Provide the (x, y) coordinate of the cell's center where the given text is located.  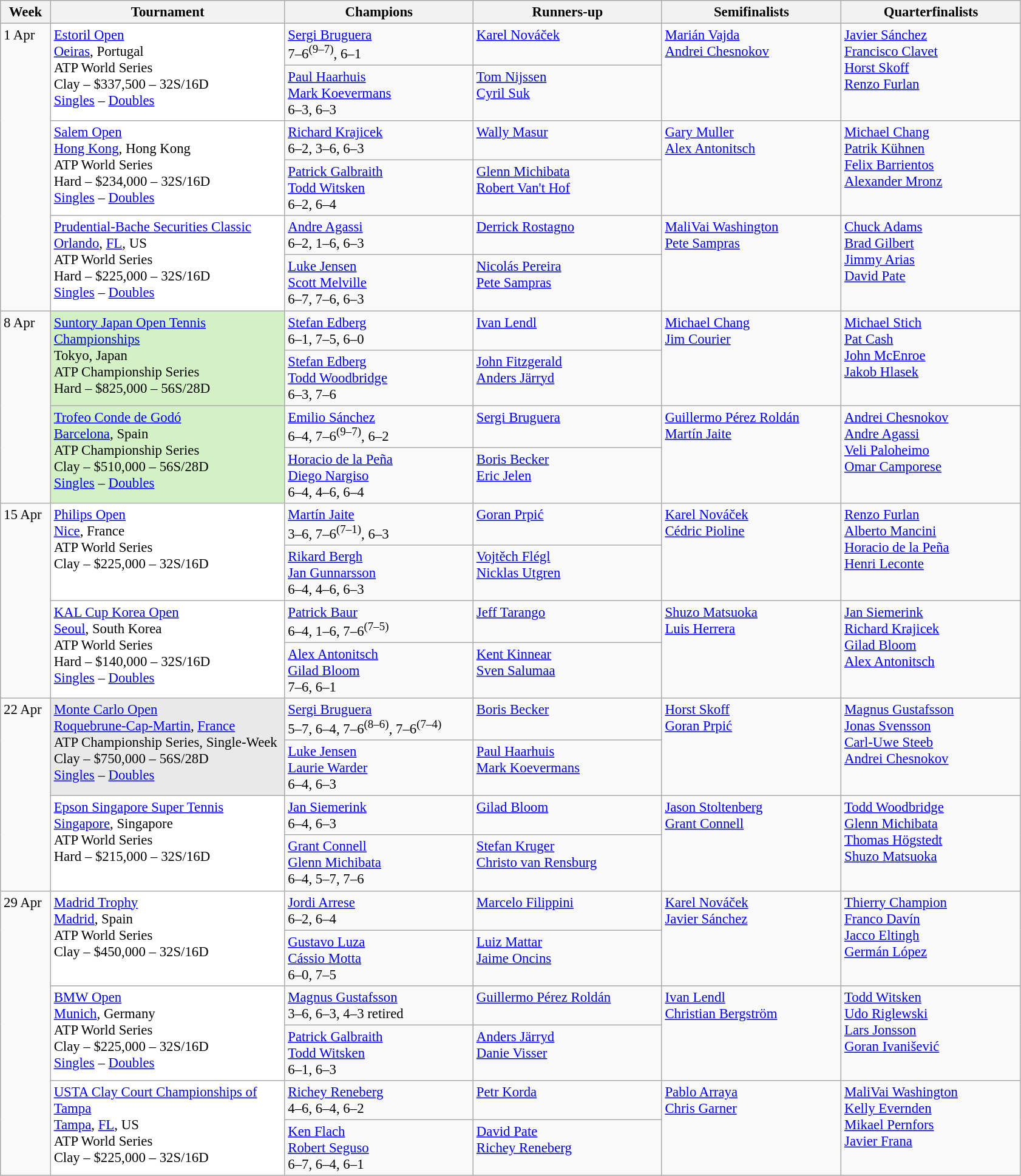
Rikard Bergh Jan Gunnarsson 6–4, 4–6, 6–3 (379, 573)
Sergi Bruguera (568, 426)
Marcelo Filippini (568, 911)
Michael Chang Patrik Kühnen Felix Barrientos Alexander Mronz (931, 168)
22 Apr (25, 794)
Trofeo Conde de Godó Barcelona, Spain ATP Championship Series Clay – $510,000 – 56S/28D Singles – Doubles (168, 454)
David Pate Richey Reneberg (568, 1147)
Horacio de la Peña Diego Nargiso 6–4, 4–6, 6–4 (379, 475)
KAL Cup Korea Open Seoul, South Korea ATP World Series Hard – $140,000 – 32S/16D Singles – Doubles (168, 650)
Petr Korda (568, 1100)
Martín Jaite 3–6, 7–6(7–1), 6–3 (379, 525)
15 Apr (25, 601)
Glenn Michibata Robert Van't Hof (568, 188)
Ken Flach Robert Seguso 6–7, 6–4, 6–1 (379, 1147)
29 Apr (25, 1033)
Jan Siemerink Richard Krajicek Gilad Bloom Alex Antonitsch (931, 650)
Alex Antonitsch Gilad Bloom 7–6, 6–1 (379, 671)
Patrick Galbraith Todd Witsken 6–2, 6–4 (379, 188)
Tom Nijssen Cyril Suk (568, 93)
Tournament (168, 12)
8 Apr (25, 407)
Ivan Lendl (568, 330)
USTA Clay Court Championships of Tampa Tampa, FL, US ATP World Series Clay – $225,000 – 32S/16D (168, 1128)
Anders Järryd Danie Visser (568, 1053)
Thierry Champion Franco Davín Jacco Eltingh Germán López (931, 938)
Stefan Edberg Todd Woodbridge 6–3, 7–6 (379, 378)
Gary Muller Alex Antonitsch (751, 168)
Grant Connell Glenn Michibata 6–4, 5–7, 7–6 (379, 863)
Shuzo Matsuoka Luis Herrera (751, 650)
Horst Skoff Goran Prpić (751, 747)
MaliVai Washington Kelly Evernden Mikael Pernfors Javier Frana (931, 1128)
Wally Masur (568, 141)
Sergi Bruguera 5–7, 6–4, 7–6(8–6), 7–6(7–4) (379, 719)
Guillermo Pérez Roldán (568, 1005)
Patrick Galbraith Todd Witsken 6–1, 6–3 (379, 1053)
Runners-up (568, 12)
Vojtěch Flégl Nicklas Utgren (568, 573)
Salem Open Hong Kong, Hong Kong ATP World Series Hard – $234,000 – 32S/16D Singles – Doubles (168, 168)
Luke Jensen Laurie Warder 6–4, 6–3 (379, 768)
Boris Becker Eric Jelen (568, 475)
MaliVai Washington Pete Sampras (751, 263)
Paul Haarhuis Mark Koevermans (568, 768)
Javier Sánchez Francisco Clavet Horst Skoff Renzo Furlan (931, 73)
Nicolás Pereira Pete Sampras (568, 283)
Jeff Tarango (568, 622)
Magnus Gustafsson 3–6, 6–3, 4–3 retired (379, 1005)
Richey Reneberg 4–6, 6–4, 6–2 (379, 1100)
Estoril Open Oeiras, Portugal ATP World Series Clay – $337,500 – 32S/16D Singles – Doubles (168, 73)
Ivan Lendl Christian Bergström (751, 1033)
Sergi Bruguera 7–6(9–7), 6–1 (379, 45)
Jordi Arrese 6–2, 6–4 (379, 911)
Kent Kinnear Sven Salumaa (568, 671)
Suntory Japan Open Tennis Championships Tokyo, Japan ATP Championship Series Hard – $825,000 – 56S/28D (168, 358)
Pablo Arraya Chris Garner (751, 1128)
Luiz Mattar Jaime Oncins (568, 958)
Andrei Chesnokov Andre Agassi Veli Paloheimo Omar Camporese (931, 454)
Goran Prpić (568, 525)
Marián Vajda Andrei Chesnokov (751, 73)
Michael Stich Pat Cash John McEnroe Jakob Hlasek (931, 358)
Todd Witsken Udo Riglewski Lars Jonsson Goran Ivanišević (931, 1033)
Semifinalists (751, 12)
Guillermo Pérez Roldán Martín Jaite (751, 454)
Epson Singapore Super Tennis Singapore, Singapore ATP World Series Hard – $215,000 – 32S/16D (168, 843)
Champions (379, 12)
Week (25, 12)
Stefan Edberg 6–1, 7–5, 6–0 (379, 330)
Jan Siemerink 6–4, 6–3 (379, 816)
Prudential-Bache Securities Classic Orlando, FL, US ATP World Series Hard – $225,000 – 32S/16D Singles – Doubles (168, 263)
Luke Jensen Scott Melville 6–7, 7–6, 6–3 (379, 283)
Boris Becker (568, 719)
Richard Krajicek 6–2, 3–6, 6–3 (379, 141)
Monte Carlo Open Roquebrune-Cap-Martin, France ATP Championship Series, Single-Week Clay – $750,000 – 56S/28D Singles – Doubles (168, 747)
Madrid Trophy Madrid, Spain ATP World Series Clay – $450,000 – 32S/16D (168, 938)
Renzo Furlan Alberto Mancini Horacio de la Peña Henri Leconte (931, 552)
Philips Open Nice, France ATP World Series Clay – $225,000 – 32S/16D (168, 552)
Karel Nováček Cédric Pioline (751, 552)
Stefan Kruger Christo van Rensburg (568, 863)
Jason Stoltenberg Grant Connell (751, 843)
Michael Chang Jim Courier (751, 358)
Quarterfinalists (931, 12)
Magnus Gustafsson Jonas Svensson Carl-Uwe Steeb Andrei Chesnokov (931, 747)
Chuck Adams Brad Gilbert Jimmy Arias David Pate (931, 263)
Paul Haarhuis Mark Koevermans 6–3, 6–3 (379, 93)
John Fitzgerald Anders Järryd (568, 378)
Andre Agassi 6–2, 1–6, 6–3 (379, 236)
Emilio Sánchez 6–4, 7–6(9–7), 6–2 (379, 426)
BMW Open Munich, Germany ATP World Series Clay – $225,000 – 32S/16D Singles – Doubles (168, 1033)
Patrick Baur 6–4, 1–6, 7–6(7–5) (379, 622)
Karel Nováček (568, 45)
Derrick Rostagno (568, 236)
Todd Woodbridge Glenn Michibata Thomas Högstedt Shuzo Matsuoka (931, 843)
Gilad Bloom (568, 816)
Gustavo Luza Cássio Motta 6–0, 7–5 (379, 958)
Karel Nováček Javier Sánchez (751, 938)
1 Apr (25, 168)
